For the text-containing cell, return its midpoint in [x, y] coordinate format. 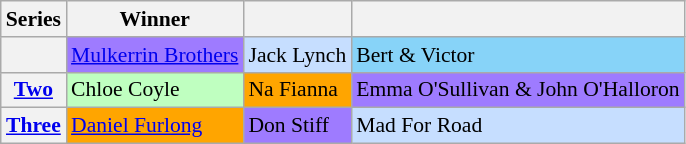
Bert & Victor [518, 55]
Winner [154, 19]
Don Stiff [297, 126]
Mulkerrin Brothers [154, 55]
Emma O'Sullivan & John O'Halloron [518, 90]
Series [34, 19]
Mad For Road [518, 126]
Three [34, 126]
Chloe Coyle [154, 90]
Daniel Furlong [154, 126]
Jack Lynch [297, 55]
Na Fianna [297, 90]
Two [34, 90]
